Identify which cell holds the provided text, then report its [X, Y] central coordinate. 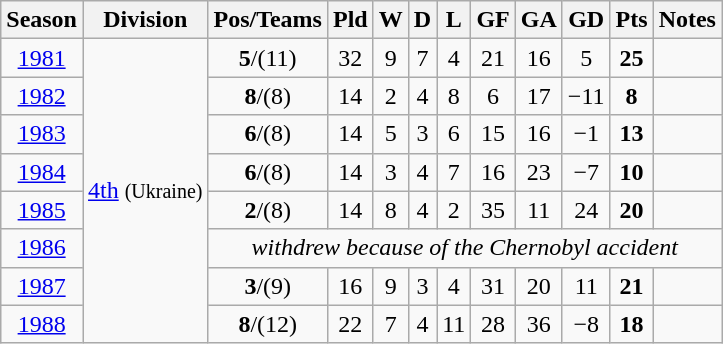
1987 [42, 286]
1982 [42, 96]
17 [538, 96]
4th (Ukraine) [144, 191]
Pts [632, 20]
23 [538, 172]
18 [632, 324]
1981 [42, 58]
Division [144, 20]
1988 [42, 324]
10 [632, 172]
15 [493, 134]
32 [350, 58]
2/(8) [268, 210]
W [390, 20]
GF [493, 20]
8/(8) [268, 96]
22 [350, 324]
1983 [42, 134]
36 [538, 324]
24 [586, 210]
D [422, 20]
L [454, 20]
1986 [42, 248]
28 [493, 324]
withdrew because of the Chernobyl accident [465, 248]
Pos/Teams [268, 20]
Pld [350, 20]
Notes [687, 20]
1984 [42, 172]
GD [586, 20]
GA [538, 20]
5/(11) [268, 58]
25 [632, 58]
−8 [586, 324]
−7 [586, 172]
3/(9) [268, 286]
13 [632, 134]
Season [42, 20]
35 [493, 210]
31 [493, 286]
1985 [42, 210]
8/(12) [268, 324]
−1 [586, 134]
−11 [586, 96]
